Pinpoint the cell where the given text exists, returning its (x, y) midpoint coordinate. 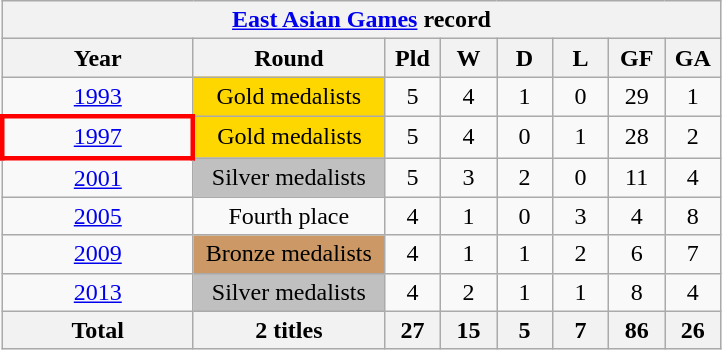
L (581, 58)
2005 (98, 216)
GA (693, 58)
Total (98, 330)
Round (288, 58)
GF (637, 58)
86 (637, 330)
15 (468, 330)
1993 (98, 97)
28 (637, 136)
Fourth place (288, 216)
26 (693, 330)
29 (637, 97)
27 (412, 330)
6 (637, 254)
2009 (98, 254)
D (524, 58)
East Asian Games record (361, 20)
2013 (98, 292)
Year (98, 58)
1997 (98, 136)
W (468, 58)
11 (637, 178)
2001 (98, 178)
Pld (412, 58)
2 titles (288, 330)
Bronze medalists (288, 254)
